Identify which cell holds the provided text, then report its [X, Y] central coordinate. 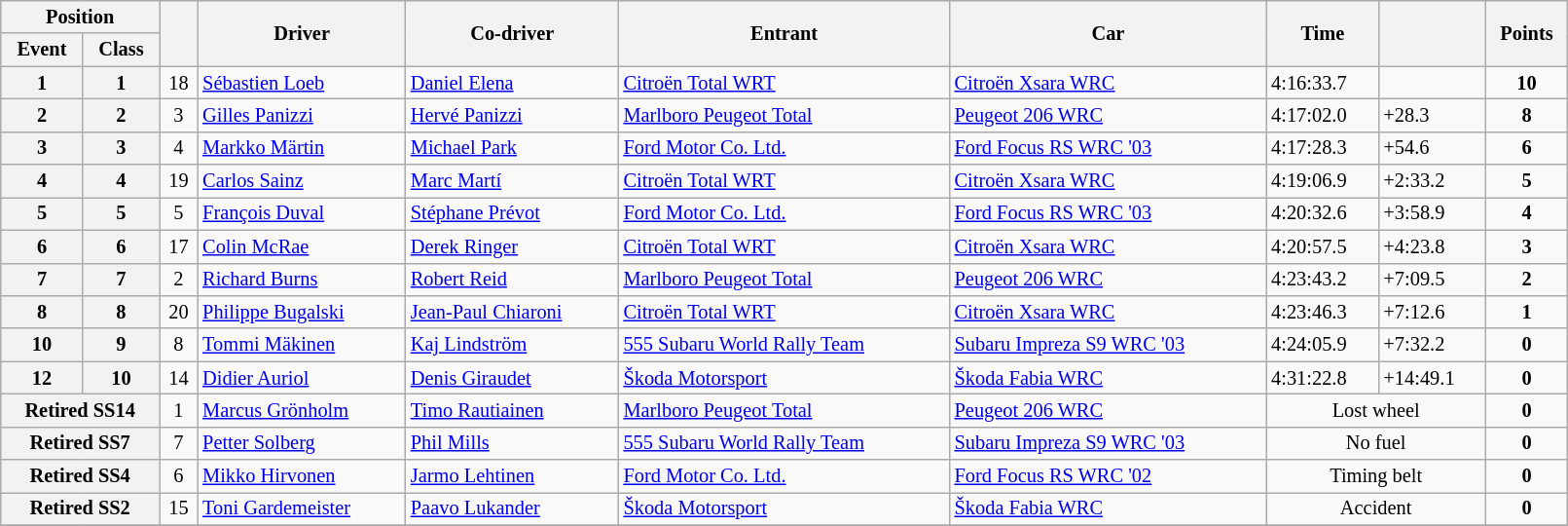
Retired SS7 [80, 443]
Carlos Sainz [302, 181]
No fuel [1376, 443]
4:31:22.8 [1322, 378]
Class [121, 50]
18 [179, 83]
4:20:32.6 [1322, 213]
Car [1109, 33]
Event [43, 50]
+54.6 [1433, 148]
Robert Reid [512, 280]
Accident [1376, 508]
19 [179, 181]
Phil Mills [512, 443]
4:17:28.3 [1322, 148]
+7:12.6 [1433, 312]
4:24:05.9 [1322, 345]
Co-driver [512, 33]
Jean-Paul Chiaroni [512, 312]
Didier Auriol [302, 378]
17 [179, 246]
+2:33.2 [1433, 181]
Petter Solberg [302, 443]
+14:49.1 [1433, 378]
Gilles Panizzi [302, 115]
14 [179, 378]
+28.3 [1433, 115]
Timing belt [1376, 476]
Sébastien Loeb [302, 83]
Daniel Elena [512, 83]
Ford Focus RS WRC '02 [1109, 476]
Markko Märtin [302, 148]
Marcus Grönholm [302, 410]
François Duval [302, 213]
+3:58.9 [1433, 213]
15 [179, 508]
Stéphane Prévot [512, 213]
4:23:43.2 [1322, 280]
Position [80, 17]
Hervé Panizzi [512, 115]
Paavo Lukander [512, 508]
Toni Gardemeister [302, 508]
Richard Burns [302, 280]
Driver [302, 33]
Retired SS4 [80, 476]
Kaj Lindström [512, 345]
Colin McRae [302, 246]
Points [1526, 33]
Marc Martí [512, 181]
20 [179, 312]
4:19:06.9 [1322, 181]
Jarmo Lehtinen [512, 476]
4:17:02.0 [1322, 115]
Time [1322, 33]
4:20:57.5 [1322, 246]
+4:23.8 [1433, 246]
+7:09.5 [1433, 280]
Entrant [784, 33]
Denis Giraudet [512, 378]
12 [43, 378]
Retired SS14 [80, 410]
Retired SS2 [80, 508]
Tommi Mäkinen [302, 345]
4:16:33.7 [1322, 83]
Mikko Hirvonen [302, 476]
Derek Ringer [512, 246]
+7:32.2 [1433, 345]
4:23:46.3 [1322, 312]
Timo Rautiainen [512, 410]
Michael Park [512, 148]
Lost wheel [1376, 410]
Philippe Bugalski [302, 312]
9 [121, 345]
